Capture the cell that displays the provided text and extract its [x, y] central coordinate. 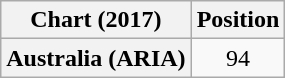
Australia (ARIA) [96, 58]
Position [238, 20]
94 [238, 58]
Chart (2017) [96, 20]
